Capture the cell that displays the provided text and extract its [X, Y] central coordinate. 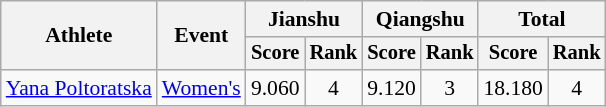
Jianshu [304, 19]
Total [542, 19]
Women's [202, 88]
9.120 [392, 88]
3 [450, 88]
Event [202, 36]
Athlete [79, 36]
Qiangshu [420, 19]
Yana Poltoratska [79, 88]
9.060 [276, 88]
18.180 [512, 88]
